Return the [x, y] coordinate for the center point of the cell that contains the specified text.  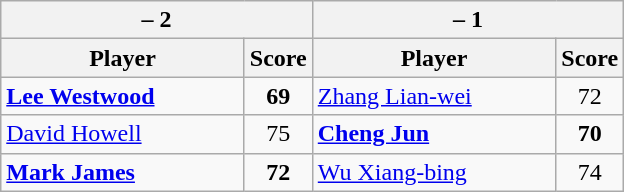
Lee Westwood [123, 96]
Zhang Lian-wei [434, 96]
– 1 [468, 20]
Cheng Jun [434, 134]
74 [590, 172]
– 2 [157, 20]
Wu Xiang-bing [434, 172]
Mark James [123, 172]
75 [278, 134]
69 [278, 96]
70 [590, 134]
David Howell [123, 134]
